Search for the cell housing the specified text and yield its (X, Y) center coordinate. 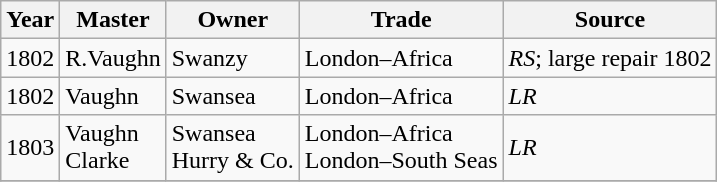
R.Vaughn (113, 58)
London–AfricaLondon–South Seas (401, 148)
Vaughn (113, 96)
RS; large repair 1802 (610, 58)
Trade (401, 20)
SwanseaHurry & Co. (232, 148)
VaughnClarke (113, 148)
1803 (30, 148)
Source (610, 20)
Year (30, 20)
Swanzy (232, 58)
Owner (232, 20)
Master (113, 20)
Swansea (232, 96)
